Detect which cell encompasses the target text, then output its [x, y] center coordinate. 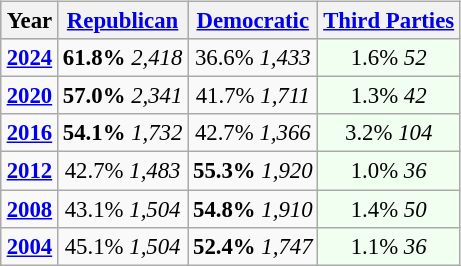
52.4% 1,747 [253, 246]
3.2% 104 [389, 133]
42.7% 1,366 [253, 133]
Year [29, 21]
2008 [29, 209]
1.1% 36 [389, 246]
2024 [29, 58]
42.7% 1,483 [122, 171]
43.1% 1,504 [122, 209]
1.6% 52 [389, 58]
55.3% 1,920 [253, 171]
54.8% 1,910 [253, 209]
61.8% 2,418 [122, 58]
1.0% 36 [389, 171]
57.0% 2,341 [122, 96]
Republican [122, 21]
1.4% 50 [389, 209]
41.7% 1,711 [253, 96]
2012 [29, 171]
45.1% 1,504 [122, 246]
1.3% 42 [389, 96]
2004 [29, 246]
2016 [29, 133]
2020 [29, 96]
Third Parties [389, 21]
Democratic [253, 21]
54.1% 1,732 [122, 133]
36.6% 1,433 [253, 58]
